Capture the cell that displays the provided text and extract its [X, Y] central coordinate. 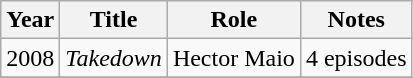
4 episodes [356, 58]
Hector Maio [234, 58]
Title [114, 20]
Notes [356, 20]
Role [234, 20]
Takedown [114, 58]
2008 [30, 58]
Year [30, 20]
